Locate the cell with the specified text and output its (X, Y) center coordinate. 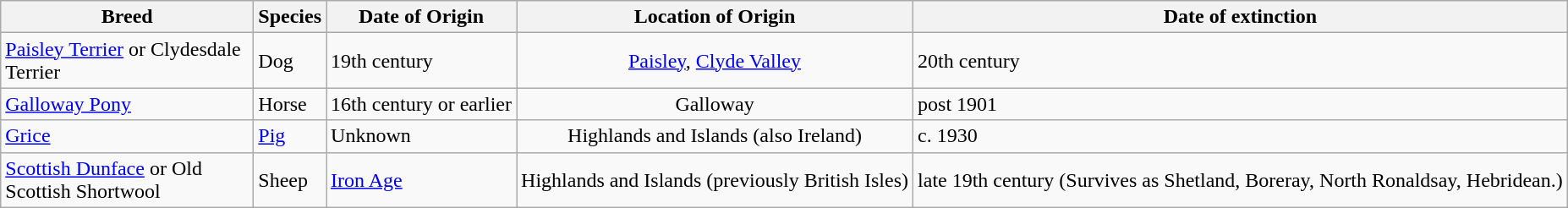
Highlands and Islands (also Ireland) (715, 136)
Galloway (715, 104)
Highlands and Islands (previously British Isles) (715, 179)
c. 1930 (1241, 136)
late 19th century (Survives as Shetland, Boreray, North Ronaldsay, Hebridean.) (1241, 179)
Galloway Pony (127, 104)
Breed (127, 17)
Location of Origin (715, 17)
16th century or earlier (421, 104)
Iron Age (421, 179)
19th century (421, 61)
Scottish Dunface or Old Scottish Shortwool (127, 179)
Paisley, Clyde Valley (715, 61)
post 1901 (1241, 104)
Pig (290, 136)
Unknown (421, 136)
Date of extinction (1241, 17)
20th century (1241, 61)
Dog (290, 61)
Horse (290, 104)
Sheep (290, 179)
Species (290, 17)
Paisley Terrier or Clydesdale Terrier (127, 61)
Date of Origin (421, 17)
Grice (127, 136)
